Capture the cell that displays the provided text and extract its [x, y] central coordinate. 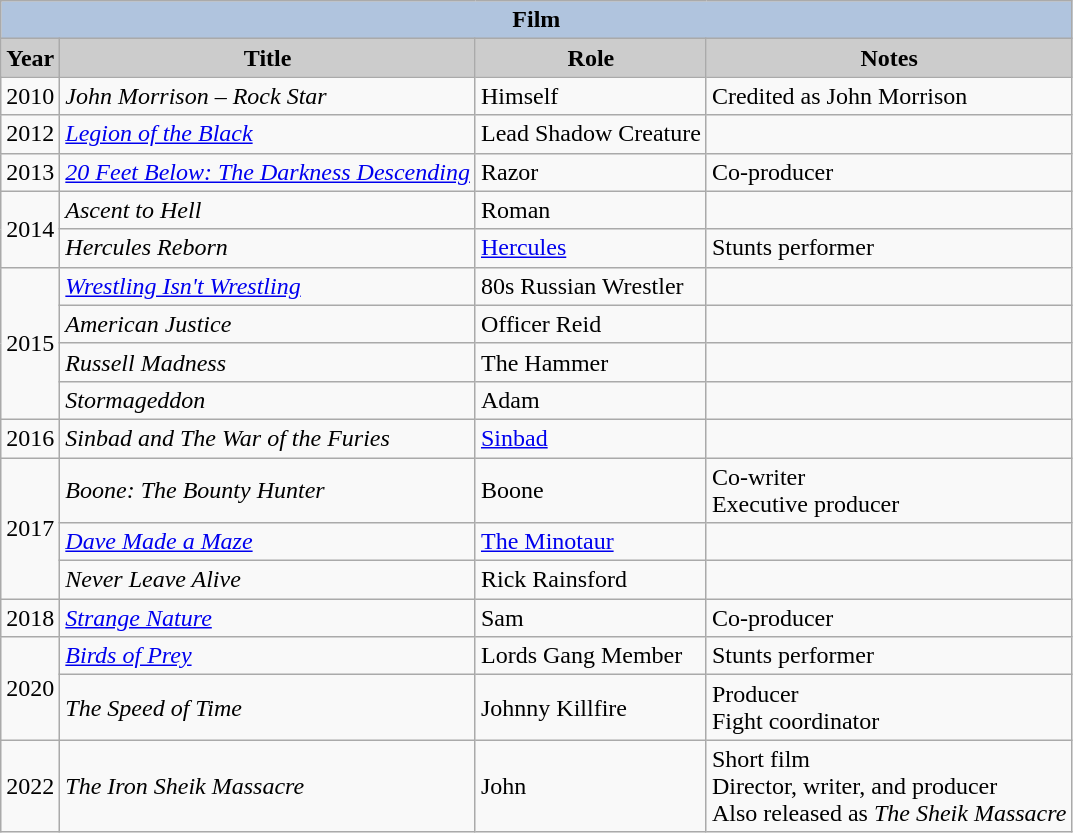
2012 [30, 134]
2017 [30, 528]
Never Leave Alive [268, 580]
Producer Fight coordinator [888, 708]
Himself [590, 96]
The Minotaur [590, 542]
Razor [590, 172]
Officer Reid [590, 324]
Credited as John Morrison [888, 96]
American Justice [268, 324]
Strange Nature [268, 618]
Film [536, 20]
Birds of Prey [268, 656]
Boone: The Bounty Hunter [268, 490]
John Morrison – Rock Star [268, 96]
The Iron Sheik Massacre [268, 786]
2010 [30, 96]
Role [590, 58]
Rick Rainsford [590, 580]
Russell Madness [268, 362]
John [590, 786]
Dave Made a Maze [268, 542]
2018 [30, 618]
Legion of the Black [268, 134]
2016 [30, 438]
The Hammer [590, 362]
Co-writer Executive producer [888, 490]
Year [30, 58]
80s Russian Wrestler [590, 286]
Wrestling Isn't Wrestling [268, 286]
2013 [30, 172]
Hercules [590, 248]
Roman [590, 210]
Adam [590, 400]
2022 [30, 786]
2014 [30, 229]
Stormageddon [268, 400]
Lead Shadow Creature [590, 134]
20 Feet Below: The Darkness Descending [268, 172]
Ascent to Hell [268, 210]
Title [268, 58]
2020 [30, 688]
2015 [30, 343]
Hercules Reborn [268, 248]
The Speed of Time [268, 708]
Sinbad and The War of the Furies [268, 438]
Lords Gang Member [590, 656]
Short filmDirector, writer, and producerAlso released as The Sheik Massacre [888, 786]
Notes [888, 58]
Boone [590, 490]
Sam [590, 618]
Sinbad [590, 438]
Johnny Killfire [590, 708]
